Output the [X, Y] coordinate of the center of the cell containing the given text.  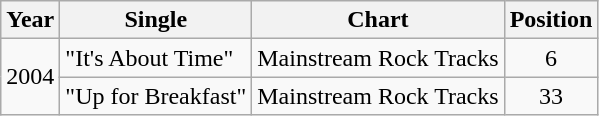
"Up for Breakfast" [156, 96]
Position [551, 20]
"It's About Time" [156, 58]
33 [551, 96]
Single [156, 20]
2004 [30, 77]
Chart [378, 20]
6 [551, 58]
Year [30, 20]
